Locate the cell with the specified text and output its [x, y] center coordinate. 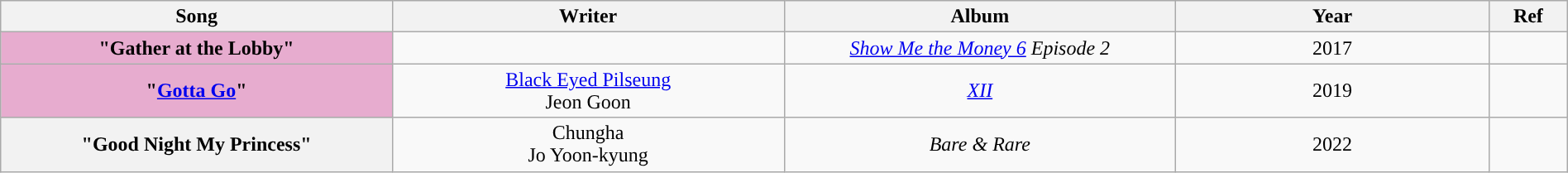
"Good Night My Princess" [197, 144]
Writer [588, 17]
ChunghaJo Yoon-kyung [588, 144]
Year [1333, 17]
2017 [1333, 48]
Album [980, 17]
2022 [1333, 144]
XII [980, 91]
2019 [1333, 91]
Show Me the Money 6 Episode 2 [980, 48]
Ref [1528, 17]
Bare & Rare [980, 144]
"Gather at the Lobby" [197, 48]
Song [197, 17]
"Gotta Go" [197, 91]
Black Eyed PilseungJeon Goon [588, 91]
